Capture the cell that displays the provided text and extract its [x, y] central coordinate. 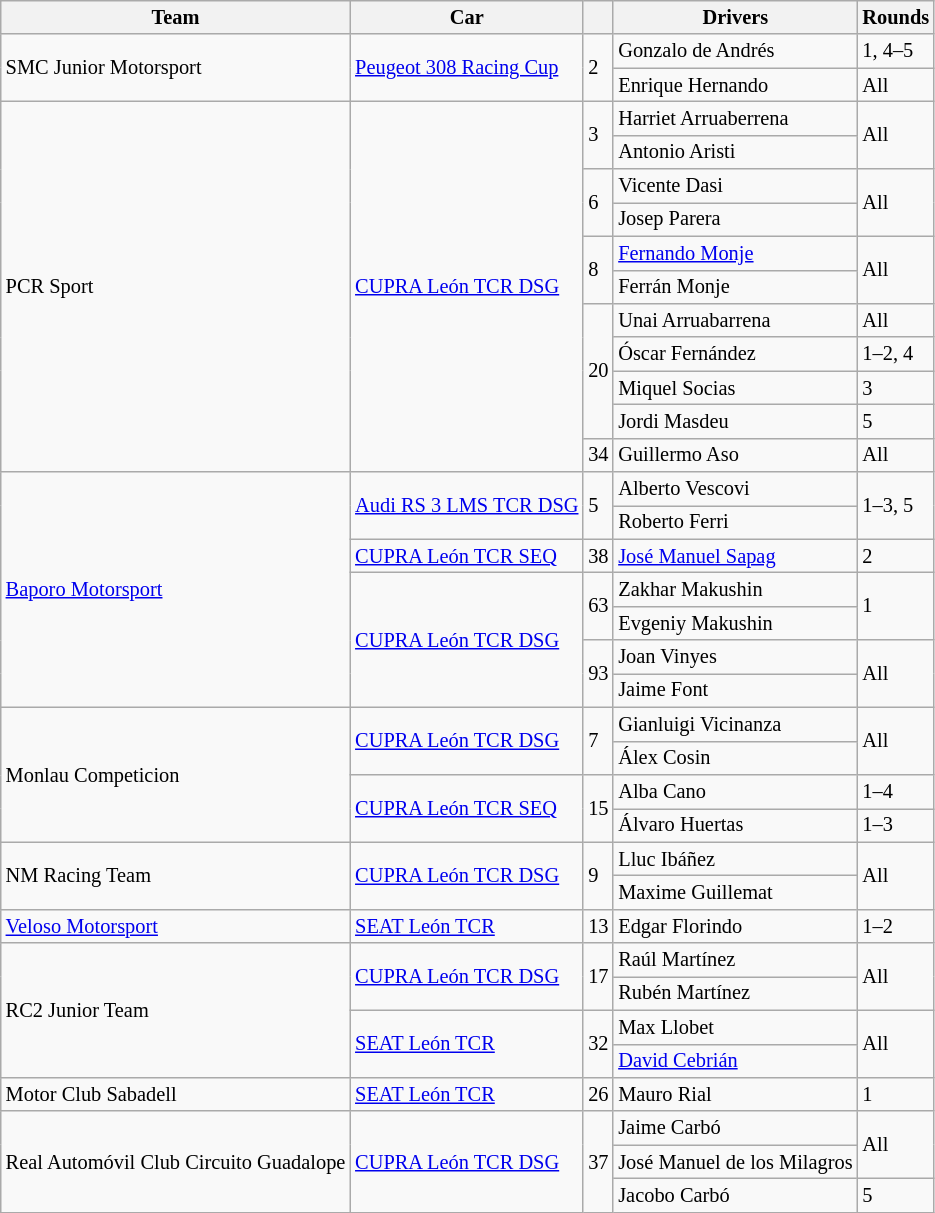
Peugeot 308 Racing Cup [466, 68]
Roberto Ferri [735, 522]
Drivers [735, 17]
9 [598, 876]
Real Automóvil Club Circuito Guadalope [176, 1162]
20 [598, 370]
Gianluigi Vicinanza [735, 724]
34 [598, 455]
Car [466, 17]
1, 4–5 [896, 51]
Evgeniy Makushin [735, 623]
Álvaro Huertas [735, 825]
Jordi Masdeu [735, 421]
Alba Cano [735, 791]
Raúl Martínez [735, 960]
32 [598, 1044]
1–4 [896, 791]
38 [598, 556]
Veloso Motorsport [176, 926]
Álex Cosin [735, 758]
Maxime Guillemat [735, 892]
Jaime Font [735, 690]
63 [598, 606]
Monlau Competicion [176, 774]
Zakhar Makushin [735, 589]
15 [598, 808]
Edgar Florindo [735, 926]
Audi RS 3 LMS TCR DSG [466, 506]
Harriet Arruaberrena [735, 118]
Mauro Rial [735, 1094]
26 [598, 1094]
Guillermo Aso [735, 455]
Lluc Ibáñez [735, 859]
SMC Junior Motorsport [176, 68]
17 [598, 976]
Rubén Martínez [735, 993]
José Manuel Sapag [735, 556]
Jaime Carbó [735, 1128]
37 [598, 1162]
13 [598, 926]
Unai Arruabarrena [735, 320]
1–3 [896, 825]
Josep Parera [735, 219]
Motor Club Sabadell [176, 1094]
Gonzalo de Andrés [735, 51]
6 [598, 202]
Vicente Dasi [735, 186]
Team [176, 17]
7 [598, 740]
Enrique Hernando [735, 85]
1–2 [896, 926]
Baporo Motorsport [176, 590]
RC2 Junior Team [176, 1010]
José Manuel de los Milagros [735, 1162]
Jacobo Carbó [735, 1195]
Ferrán Monje [735, 287]
Rounds [896, 17]
Antonio Aristi [735, 152]
8 [598, 270]
1–3, 5 [896, 506]
Óscar Fernández [735, 354]
93 [598, 674]
NM Racing Team [176, 876]
Fernando Monje [735, 253]
David Cebrián [735, 1061]
Miquel Socias [735, 388]
Max Llobet [735, 1027]
PCR Sport [176, 286]
Joan Vinyes [735, 657]
Alberto Vescovi [735, 489]
1–2, 4 [896, 354]
